Extract the [x, y] coordinate from the center of the cell holding the provided text.  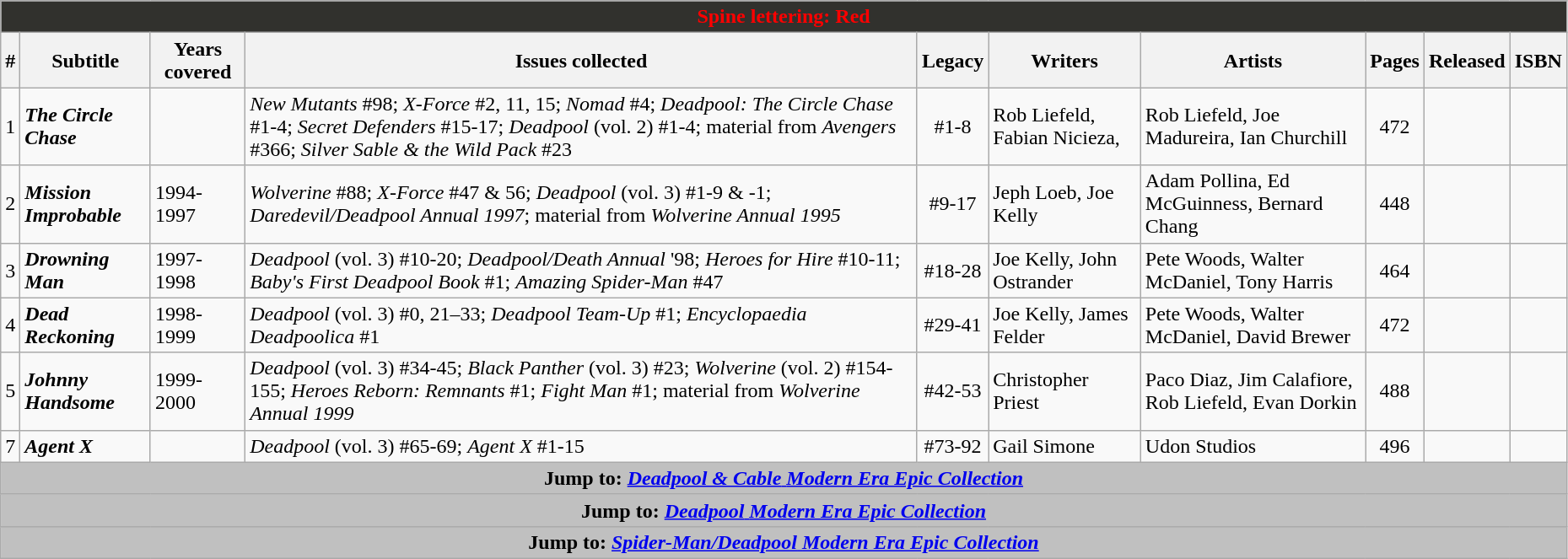
Pete Woods, Walter McDaniel, David Brewer [1253, 325]
Released [1467, 61]
Jeph Loeb, Joe Kelly [1064, 204]
Udon Studios [1253, 446]
1997-1998 [197, 270]
Mission Improbable [86, 204]
#73-92 [952, 446]
Deadpool (vol. 3) #0, 21–33; Deadpool Team-Up #1; Encyclopaedia Deadpoolica #1 [582, 325]
3 [10, 270]
Drowning Man [86, 270]
Agent X [86, 446]
Issues collected [582, 61]
488 [1395, 391]
Rob Liefeld, Fabian Nicieza, [1064, 126]
496 [1395, 446]
1999-2000 [197, 391]
Jump to: Spider-Man/Deadpool Modern Era Epic Collection [784, 542]
Johnny Handsome [86, 391]
Wolverine #88; X-Force #47 & 56; Deadpool (vol. 3) #1-9 & -1; Daredevil/Deadpool Annual 1997; material from Wolverine Annual 1995 [582, 204]
Artists [1253, 61]
Years covered [197, 61]
4 [10, 325]
Writers [1064, 61]
Joe Kelly, John Ostrander [1064, 270]
#42-53 [952, 391]
1 [10, 126]
Adam Pollina, Ed McGuinness, Bernard Chang [1253, 204]
#18-28 [952, 270]
464 [1395, 270]
Jump to: Deadpool Modern Era Epic Collection [784, 510]
Deadpool (vol. 3) #65-69; Agent X #1-15 [582, 446]
Gail Simone [1064, 446]
ISBN [1538, 61]
Spine lettering: Red [784, 17]
Dead Reckoning [86, 325]
448 [1395, 204]
Subtitle [86, 61]
2 [10, 204]
Rob Liefeld, Joe Madureira, Ian Churchill [1253, 126]
5 [10, 391]
Joe Kelly, James Felder [1064, 325]
Christopher Priest [1064, 391]
1994-1997 [197, 204]
Pete Woods, Walter McDaniel, Tony Harris [1253, 270]
Paco Diaz, Jim Calafiore, Rob Liefeld, Evan Dorkin [1253, 391]
The Circle Chase [86, 126]
#9-17 [952, 204]
Legacy [952, 61]
#1-8 [952, 126]
1998-1999 [197, 325]
Pages [1395, 61]
Deadpool (vol. 3) #10-20; Deadpool/Death Annual '98; Heroes for Hire #10-11; Baby's First Deadpool Book #1; Amazing Spider-Man #47 [582, 270]
Jump to: Deadpool & Cable Modern Era Epic Collection [784, 478]
#29-41 [952, 325]
7 [10, 446]
# [10, 61]
